Find where the given text appears and provide that cell's center as [x, y] coordinate. 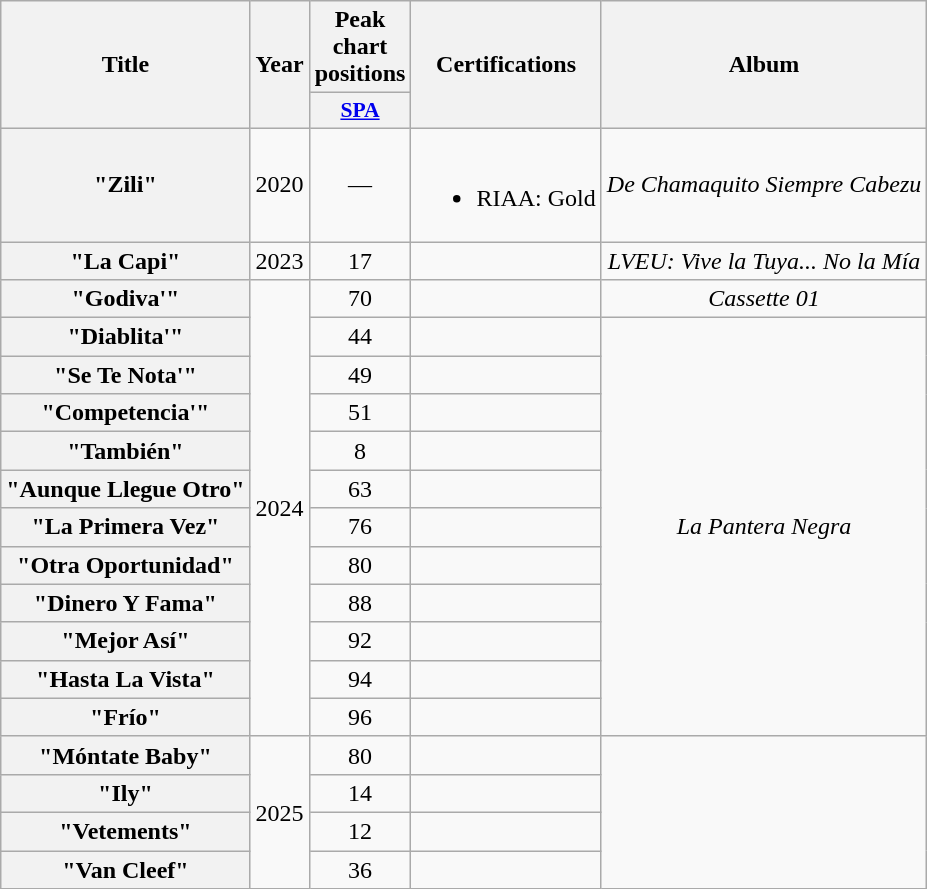
"Móntate Baby" [126, 755]
2020 [280, 184]
La Pantera Negra [764, 528]
Album [764, 65]
8 [360, 451]
63 [360, 489]
"Mejor Así" [126, 641]
Year [280, 65]
2023 [280, 261]
92 [360, 641]
"Se Te Nota'" [126, 375]
— [360, 184]
"Zili" [126, 184]
"Frío" [126, 717]
"Dinero Y Fama" [126, 603]
96 [360, 717]
2024 [280, 508]
70 [360, 299]
"Competencia'" [126, 413]
"Vetements" [126, 831]
88 [360, 603]
76 [360, 527]
LVEU: Vive la Tuya... No la Mía [764, 261]
"Diablita'" [126, 337]
14 [360, 793]
17 [360, 261]
Peak chart positions [360, 47]
"Van Cleef" [126, 869]
51 [360, 413]
"Ily" [126, 793]
"Hasta La Vista" [126, 679]
36 [360, 869]
De Chamaquito Siempre Cabezu [764, 184]
Certifications [506, 65]
94 [360, 679]
"Godiva'" [126, 299]
12 [360, 831]
"La Primera Vez" [126, 527]
49 [360, 375]
"La Capi" [126, 261]
Cassette 01 [764, 299]
"También" [126, 451]
"Otra Oportunidad" [126, 565]
SPA [360, 111]
Title [126, 65]
RIAA: Gold [506, 184]
2025 [280, 812]
44 [360, 337]
"Aunque Llegue Otro" [126, 489]
